Return [X, Y] of the center of cell containing provided text 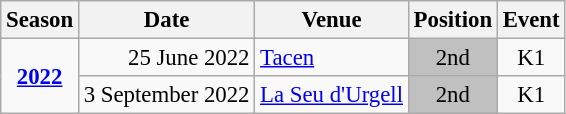
Position [452, 20]
2022 [40, 76]
Tacen [332, 58]
La Seu d'Urgell [332, 95]
Date [166, 20]
Event [531, 20]
25 June 2022 [166, 58]
Venue [332, 20]
Season [40, 20]
3 September 2022 [166, 95]
